Determine the [X, Y] coordinate at the center of the cell enclosing the given text.  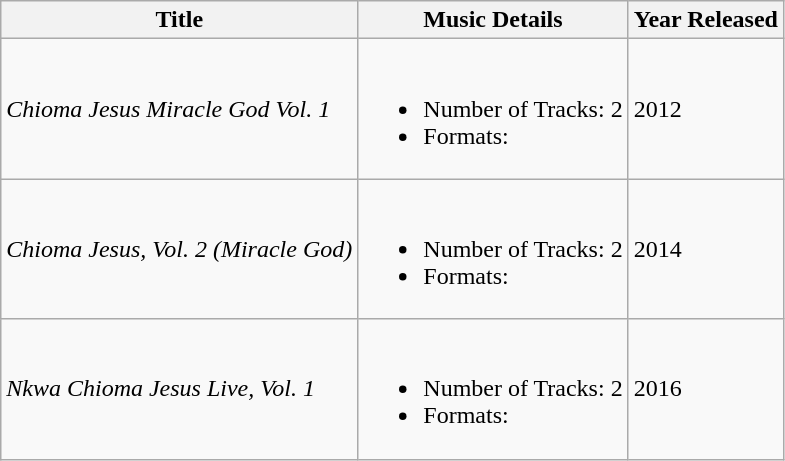
Year Released [706, 20]
Nkwa Chioma Jesus Live, Vol. 1 [180, 389]
Music Details [493, 20]
Chioma Jesus, Vol. 2 (Miracle God) [180, 249]
2016 [706, 389]
Title [180, 20]
2014 [706, 249]
Chioma Jesus Miracle God Vol. 1 [180, 109]
2012 [706, 109]
